Determine the [x, y] coordinate at the center of the cell enclosing the given text.  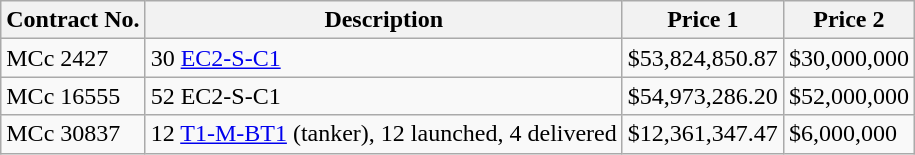
12 T1-M-BT1 (tanker), 12 launched, 4 delivered [384, 134]
30 EC2-S-C1 [384, 58]
MCc 16555 [73, 96]
Price 1 [702, 20]
Contract No. [73, 20]
$52,000,000 [848, 96]
MCc 2427 [73, 58]
Description [384, 20]
Price 2 [848, 20]
$54,973,286.20 [702, 96]
$53,824,850.87 [702, 58]
$30,000,000 [848, 58]
$12,361,347.47 [702, 134]
$6,000,000 [848, 134]
52 EC2-S-C1 [384, 96]
MCc 30837 [73, 134]
